Extract the [X, Y] coordinate from the center of the cell holding the provided text.  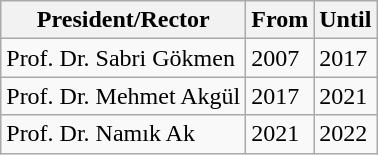
Prof. Dr. Namık Ak [124, 134]
2022 [346, 134]
From [280, 20]
Prof. Dr. Sabri Gökmen [124, 58]
President/Rector [124, 20]
2007 [280, 58]
Until [346, 20]
Prof. Dr. Mehmet Akgül [124, 96]
